Capture the cell that displays the provided text and extract its (X, Y) central coordinate. 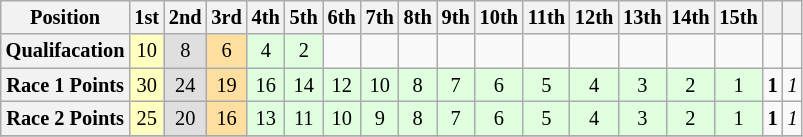
2nd (186, 17)
6th (342, 17)
25 (146, 118)
Qualifacation (66, 51)
15th (739, 17)
13th (642, 17)
11 (304, 118)
7th (380, 17)
9 (380, 118)
14 (304, 85)
5th (304, 17)
8th (418, 17)
Race 1 Points (66, 85)
19 (227, 85)
24 (186, 85)
13 (266, 118)
11th (546, 17)
1st (146, 17)
Race 2 Points (66, 118)
12 (342, 85)
3rd (227, 17)
4th (266, 17)
9th (456, 17)
Position (66, 17)
12th (594, 17)
30 (146, 85)
14th (690, 17)
20 (186, 118)
10th (499, 17)
